Capture the cell that displays the provided text and extract its (X, Y) central coordinate. 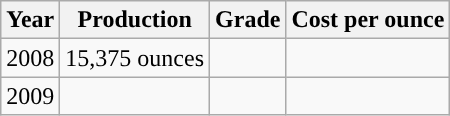
2009 (30, 96)
15,375 ounces (135, 58)
Year (30, 20)
Cost per ounce (368, 20)
Grade (248, 20)
2008 (30, 58)
Production (135, 20)
